Search for the cell housing the specified text and yield its (x, y) center coordinate. 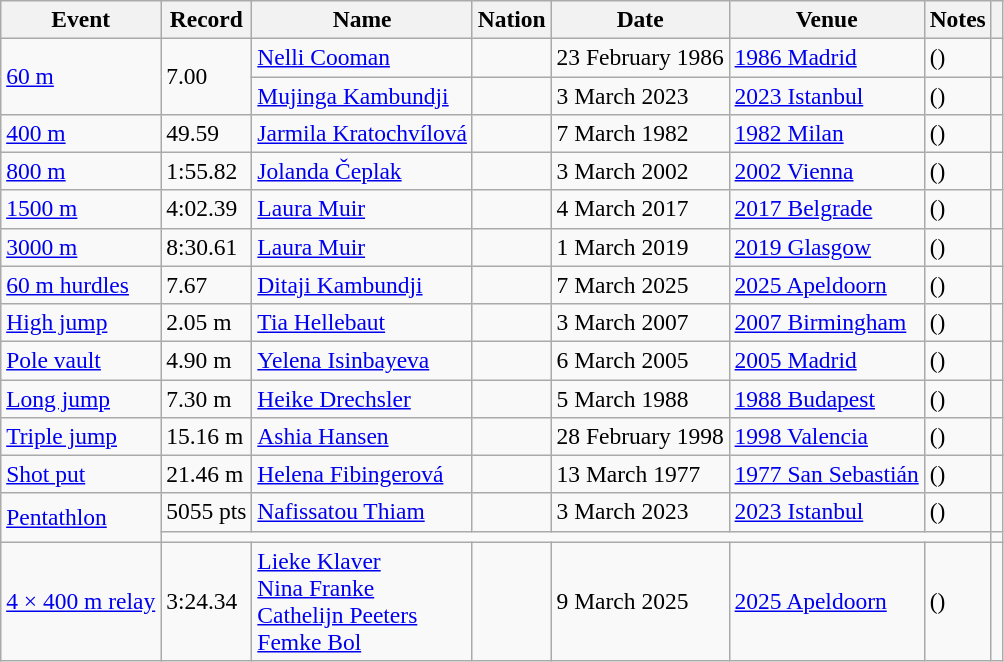
5055 pts (206, 512)
5 March 1988 (640, 398)
Jolanda Čeplak (362, 171)
2017 Belgrade (826, 209)
60 m (81, 76)
Nation (512, 19)
13 March 1977 (640, 474)
7.30 m (206, 398)
1998 Valencia (826, 436)
4 × 400 m relay (81, 602)
400 m (81, 133)
2019 Glasgow (826, 247)
7.00 (206, 76)
Lieke KlaverNina FrankeCathelijn PeetersFemke Bol (362, 602)
Ashia Hansen (362, 436)
2.05 m (206, 322)
Long jump (81, 398)
49.59 (206, 133)
4 March 2017 (640, 209)
7 March 2025 (640, 285)
3 March 2007 (640, 322)
2002 Vienna (826, 171)
Yelena Isinbayeva (362, 360)
9 March 2025 (640, 602)
1500 m (81, 209)
Tia Hellebaut (362, 322)
1:55.82 (206, 171)
23 February 1986 (640, 57)
Date (640, 19)
28 February 1998 (640, 436)
21.46 m (206, 474)
Event (81, 19)
2007 Birmingham (826, 322)
Helena Fibingerová (362, 474)
1988 Budapest (826, 398)
1 March 2019 (640, 247)
2005 Madrid (826, 360)
6 March 2005 (640, 360)
15.16 m (206, 436)
Mujinga Kambundji (362, 95)
60 m hurdles (81, 285)
4:02.39 (206, 209)
3:24.34 (206, 602)
8:30.61 (206, 247)
Nafissatou Thiam (362, 512)
7.67 (206, 285)
Venue (826, 19)
Nelli Cooman (362, 57)
Ditaji Kambundji (362, 285)
Pentathlon (81, 518)
Triple jump (81, 436)
Shot put (81, 474)
Heike Drechsler (362, 398)
3 March 2002 (640, 171)
Notes (958, 19)
1986 Madrid (826, 57)
3000 m (81, 247)
1977 San Sebastián (826, 474)
Pole vault (81, 360)
1982 Milan (826, 133)
7 March 1982 (640, 133)
Name (362, 19)
800 m (81, 171)
4.90 m (206, 360)
Record (206, 19)
High jump (81, 322)
Jarmila Kratochvílová (362, 133)
